Identify which cell holds the provided text, then report its [X, Y] central coordinate. 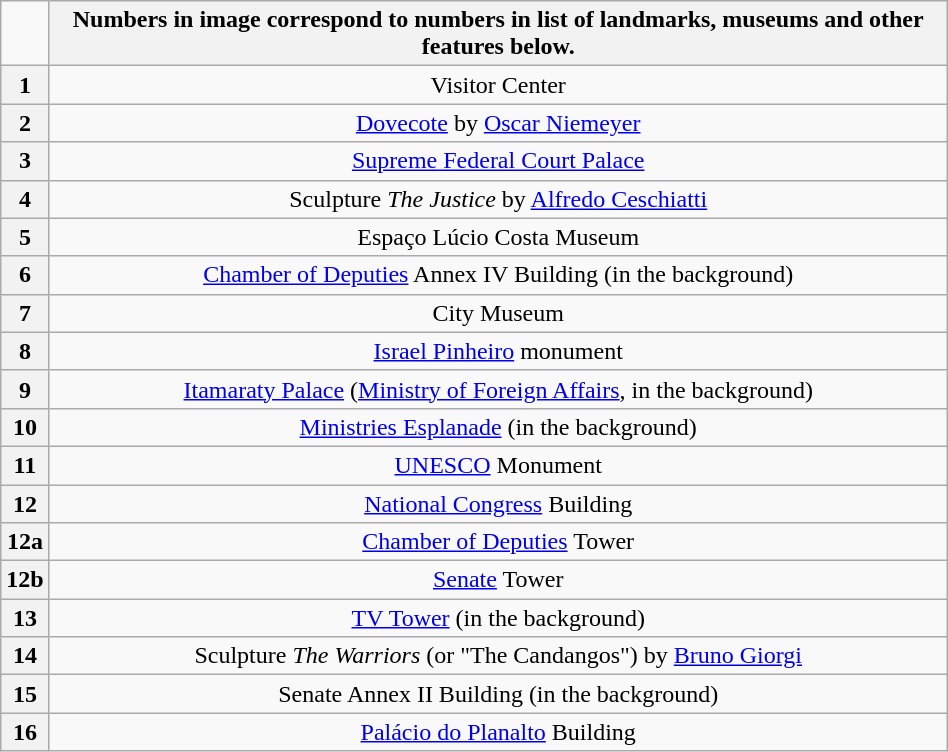
UNESCO Monument [498, 465]
Chamber of Deputies Annex IV Building (in the background) [498, 275]
13 [25, 618]
1 [25, 85]
12a [25, 542]
TV Tower (in the background) [498, 618]
Chamber of Deputies Tower [498, 542]
16 [25, 732]
9 [25, 389]
Espaço Lúcio Costa Museum [498, 237]
Itamaraty Palace (Ministry of Foreign Affairs, in the background) [498, 389]
Visitor Center [498, 85]
Ministries Esplanade (in the background) [498, 427]
National Congress Building [498, 503]
15 [25, 694]
4 [25, 199]
10 [25, 427]
14 [25, 656]
Numbers in image correspond to numbers in list of landmarks, museums and other features below. [498, 34]
Sculpture The Warriors (or "The Candangos") by Bruno Giorgi [498, 656]
Dovecote by Oscar Niemeyer [498, 123]
Sculpture The Justice by Alfredo Ceschiatti [498, 199]
12 [25, 503]
11 [25, 465]
2 [25, 123]
8 [25, 351]
6 [25, 275]
Senate Tower [498, 580]
Palácio do Planalto Building [498, 732]
3 [25, 161]
City Museum [498, 313]
Israel Pinheiro monument [498, 351]
12b [25, 580]
5 [25, 237]
Senate Annex II Building (in the background) [498, 694]
Supreme Federal Court Palace [498, 161]
7 [25, 313]
